Return (X, Y) of the center of cell containing provided text 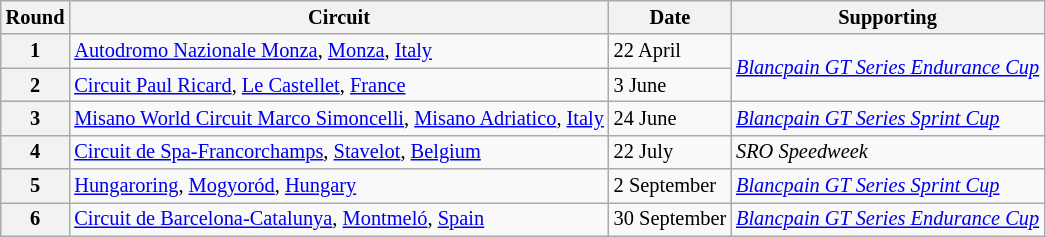
1 (36, 51)
Circuit (338, 17)
SRO Speedweek (888, 152)
2 (36, 85)
3 June (670, 85)
Round (36, 17)
22 July (670, 152)
Circuit de Spa-Francorchamps, Stavelot, Belgium (338, 152)
Circuit de Barcelona-Catalunya, Montmeló, Spain (338, 219)
Date (670, 17)
Circuit Paul Ricard, Le Castellet, France (338, 85)
Misano World Circuit Marco Simoncelli, Misano Adriatico, Italy (338, 118)
22 April (670, 51)
30 September (670, 219)
Supporting (888, 17)
3 (36, 118)
2 September (670, 186)
Autodromo Nazionale Monza, Monza, Italy (338, 51)
Hungaroring, Mogyoród, Hungary (338, 186)
5 (36, 186)
24 June (670, 118)
4 (36, 152)
6 (36, 219)
